Provide the (x, y) coordinate of the cell's center where the given text is located.  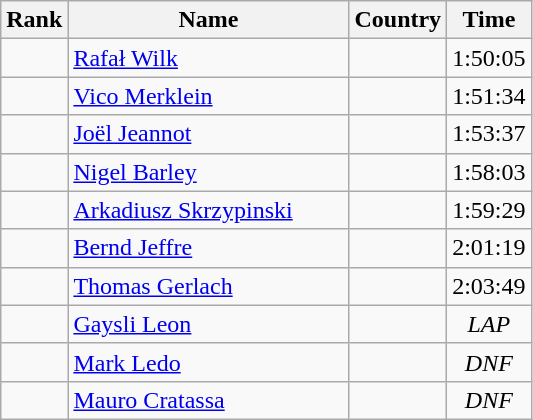
2:01:19 (489, 248)
1:51:34 (489, 96)
Vico Merklein (208, 96)
Time (489, 20)
Joël Jeannot (208, 134)
1:59:29 (489, 210)
Arkadiusz Skrzypinski (208, 210)
Bernd Jeffre (208, 248)
1:50:05 (489, 58)
Mauro Cratassa (208, 400)
LAP (489, 324)
Gaysli Leon (208, 324)
Name (208, 20)
1:58:03 (489, 172)
Thomas Gerlach (208, 286)
Rafał Wilk (208, 58)
Country (398, 20)
1:53:37 (489, 134)
2:03:49 (489, 286)
Rank (34, 20)
Nigel Barley (208, 172)
Mark Ledo (208, 362)
